Identify which cell holds the provided text, then report its (x, y) central coordinate. 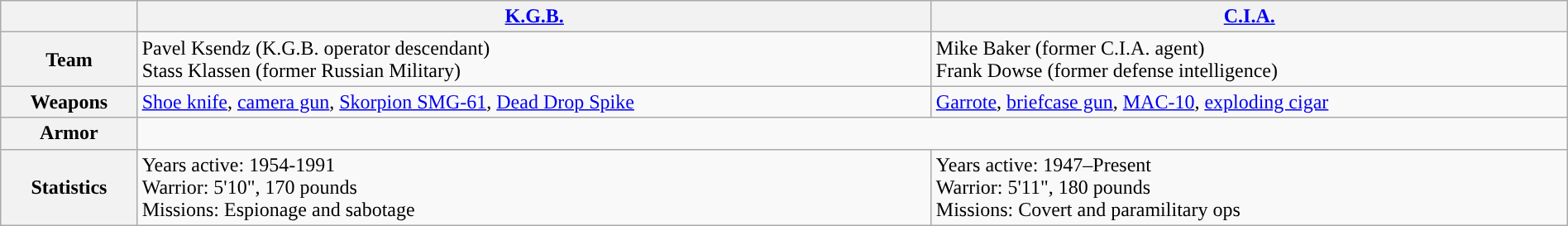
Pavel Ksendz (K.G.B. operator descendant)Stass Klassen (former Russian Military) (534, 60)
C.I.A. (1249, 17)
Mike Baker (former C.I.A. agent)Frank Dowse (former defense intelligence) (1249, 60)
Team (69, 60)
Years active: 1954-1991Warrior: 5'10", 170 poundsMissions: Espionage and sabotage (534, 187)
Armor (69, 133)
Weapons (69, 102)
Shoe knife, camera gun, Skorpion SMG-61, Dead Drop Spike (534, 102)
Statistics (69, 187)
Garrote, briefcase gun, MAC-10, exploding cigar (1249, 102)
Years active: 1947–PresentWarrior: 5'11", 180 poundsMissions: Covert and paramilitary ops (1249, 187)
K.G.B. (534, 17)
